Provide the (X, Y) coordinate of the cell's center where the given text is located.  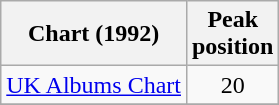
20 (232, 85)
Peakposition (232, 34)
Chart (1992) (94, 34)
UK Albums Chart (94, 85)
